Determine the (x, y) coordinate at the center of the cell enclosing the given text.  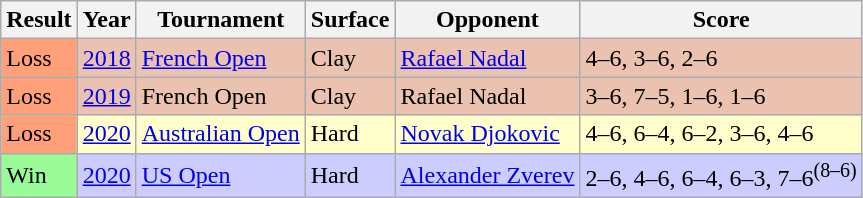
2019 (106, 96)
Tournament (220, 20)
2–6, 4–6, 6–4, 6–3, 7–6(8–6) (721, 176)
Australian Open (220, 134)
Year (106, 20)
4–6, 6–4, 6–2, 3–6, 4–6 (721, 134)
Alexander Zverev (488, 176)
2018 (106, 58)
Score (721, 20)
Novak Djokovic (488, 134)
US Open (220, 176)
Win (39, 176)
Result (39, 20)
4–6, 3–6, 2–6 (721, 58)
Opponent (488, 20)
3–6, 7–5, 1–6, 1–6 (721, 96)
Surface (350, 20)
